Locate the cell with the specified text and output its [X, Y] center coordinate. 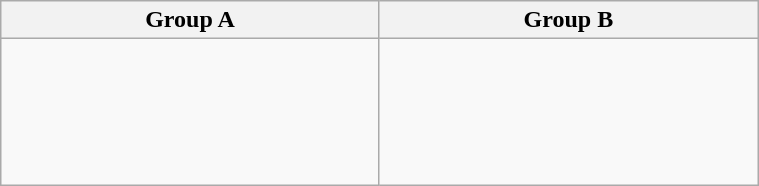
Group B [568, 20]
Group A [190, 20]
